Return (X, Y) of the center of cell containing provided text 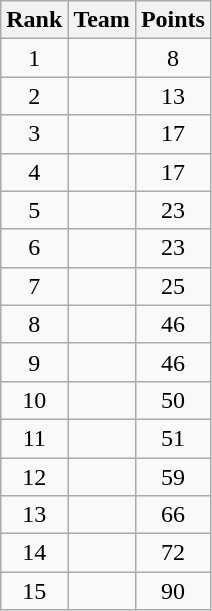
90 (172, 591)
Points (172, 20)
15 (34, 591)
5 (34, 210)
3 (34, 134)
Team (102, 20)
6 (34, 248)
9 (34, 362)
50 (172, 400)
51 (172, 438)
4 (34, 172)
1 (34, 58)
14 (34, 553)
72 (172, 553)
7 (34, 286)
12 (34, 477)
25 (172, 286)
59 (172, 477)
2 (34, 96)
10 (34, 400)
11 (34, 438)
Rank (34, 20)
66 (172, 515)
